Output the [X, Y] coordinate of the center of the cell containing the given text.  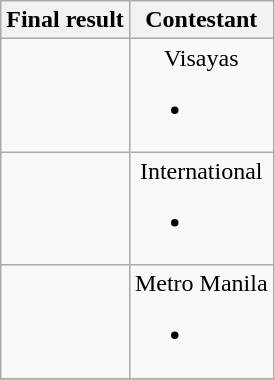
Visayas [201, 96]
International [201, 208]
Metro Manila [201, 322]
Final result [66, 20]
Contestant [201, 20]
